Identify which cell holds the provided text, then report its (x, y) central coordinate. 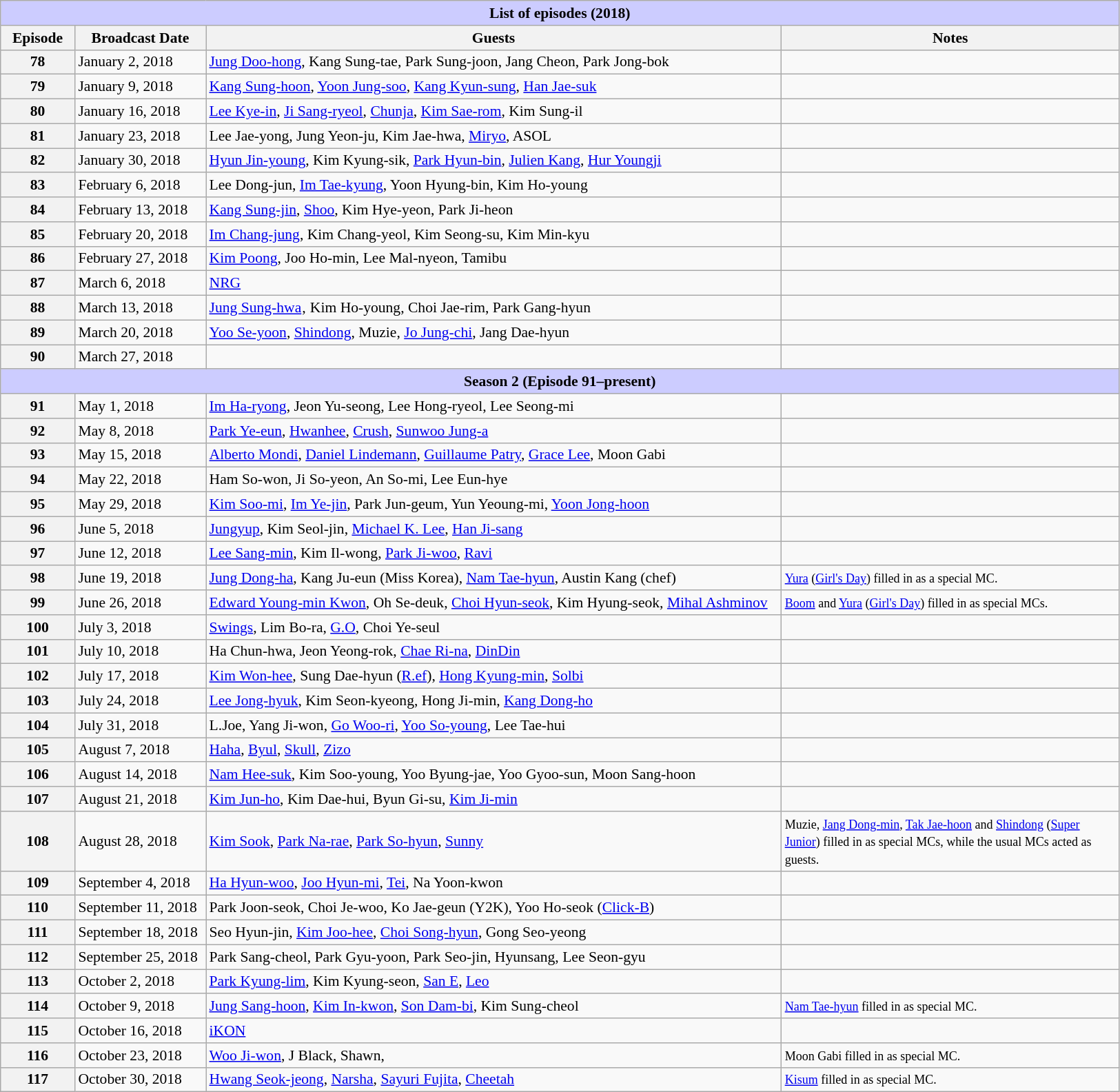
February 6, 2018 (140, 185)
84 (38, 210)
Episode (38, 38)
Kim Soo-mi, Im Ye-jin, Park Jun-geum, Yun Yeoung-mi, Yoon Jong-hoon (493, 505)
March 20, 2018 (140, 332)
88 (38, 308)
107 (38, 799)
Kim Poong, Joo Ho-min, Lee Mal-nyeon, Tamibu (493, 259)
March 13, 2018 (140, 308)
L.Joe, Yang Ji-won, Go Woo-ri, Yoo So-young, Lee Tae-hui (493, 725)
Haha, Byul, Skull, Zizo (493, 750)
Hwang Seok-jeong, Narsha, Sayuri Fujita, Cheetah (493, 1080)
Notes (950, 38)
Lee Sang-min, Kim Il-wong, Park Ji-woo, Ravi (493, 554)
Park Ye-eun, Hwanhee, Crush, Sunwoo Jung-a (493, 431)
September 11, 2018 (140, 908)
Kim Jun-ho, Kim Dae-hui, Byun Gi-su, Kim Ji-min (493, 799)
Broadcast Date (140, 38)
Lee Jong-hyuk, Kim Seon-kyeong, Hong Ji-min, Kang Dong-ho (493, 701)
Kang Sung-hoon, Yoon Jung-soo, Kang Kyun-sung, Han Jae-suk (493, 87)
99 (38, 603)
Nam Hee-suk, Kim Soo-young, Yoo Byung-jae, Yoo Gyoo-sun, Moon Sang-hoon (493, 775)
August 28, 2018 (140, 841)
Boom and Yura (Girl's Day) filled in as special MCs. (950, 603)
101 (38, 651)
Kang Sung-jin, Shoo, Kim Hye-yeon, Park Ji-heon (493, 210)
iKON (493, 1031)
Woo Ji-won, J Black, Shawn, (493, 1055)
September 4, 2018 (140, 883)
Park Sang-cheol, Park Gyu-yoon, Park Seo-jin, Hyunsang, Lee Seon-gyu (493, 957)
January 2, 2018 (140, 62)
Muzie, Jang Dong-min, Tak Jae-hoon and Shindong (Super Junior) filled in as special MCs, while the usual MCs acted as guests. (950, 841)
Guests (493, 38)
104 (38, 725)
Yura (Girl's Day) filled in as a special MC. (950, 578)
Kisum filled in as special MC. (950, 1080)
78 (38, 62)
92 (38, 431)
Season 2 (Episode 91–present) (560, 382)
85 (38, 234)
Moon Gabi filled in as special MC. (950, 1055)
91 (38, 406)
May 22, 2018 (140, 480)
January 30, 2018 (140, 161)
October 16, 2018 (140, 1031)
March 6, 2018 (140, 283)
Jung Sung-hwa‚ Kim Ho-young, Choi Jae-rim, Park Gang-hyun (493, 308)
Lee Dong-jun, Im Tae-kyung, Yoon Hyung-bin, Kim Ho-young (493, 185)
July 10, 2018 (140, 651)
89 (38, 332)
February 27, 2018 (140, 259)
January 9, 2018 (140, 87)
96 (38, 529)
86 (38, 259)
August 14, 2018 (140, 775)
May 8, 2018 (140, 431)
October 2, 2018 (140, 982)
Ham So-won, Ji So-yeon, An So-mi, Lee Eun-hye (493, 480)
87 (38, 283)
Lee Jae-yong, Jung Yeon-ju, Kim Jae-hwa, Miryo, ASOL (493, 136)
93 (38, 455)
83 (38, 185)
August 21, 2018 (140, 799)
79 (38, 87)
Nam Tae-hyun filled in as special MC. (950, 1007)
Lee Kye-in, Ji Sang-ryeol, Chunja, Kim Sae-rom, Kim Sung-il (493, 112)
103 (38, 701)
August 7, 2018 (140, 750)
106 (38, 775)
Jung Sang-hoon, Kim In-kwon, Son Dam-bi, Kim Sung-cheol (493, 1007)
May 29, 2018 (140, 505)
102 (38, 676)
100 (38, 627)
117 (38, 1080)
81 (38, 136)
October 30, 2018 (140, 1080)
October 9, 2018 (140, 1007)
May 15, 2018 (140, 455)
September 18, 2018 (140, 933)
Park Joon-seok, Choi Je-woo, Ko Jae-geun (Y2K), Yoo Ho-seok (Click-B) (493, 908)
94 (38, 480)
June 12, 2018 (140, 554)
March 27, 2018 (140, 357)
110 (38, 908)
June 19, 2018 (140, 578)
Im Chang-jung, Kim Chang-yeol, Kim Seong-su, Kim Min-kyu (493, 234)
116 (38, 1055)
105 (38, 750)
90 (38, 357)
115 (38, 1031)
98 (38, 578)
July 17, 2018 (140, 676)
May 1, 2018 (140, 406)
112 (38, 957)
Jung Dong-ha, Kang Ju-eun (Miss Korea), Nam Tae-hyun, Austin Kang (chef) (493, 578)
September 25, 2018 (140, 957)
Ha Hyun-woo, Joo Hyun-mi, Tei, Na Yoon-kwon (493, 883)
Yoo Se-yoon, Shindong, Muzie, Jo Jung-chi, Jang Dae-hyun (493, 332)
NRG (493, 283)
June 26, 2018 (140, 603)
July 24, 2018 (140, 701)
97 (38, 554)
111 (38, 933)
Kim Sook, Park Na-rae, Park So-hyun, Sunny (493, 841)
113 (38, 982)
July 31, 2018 (140, 725)
List of episodes (2018) (560, 13)
80 (38, 112)
January 16, 2018 (140, 112)
109 (38, 883)
Jung Doo-hong, Kang Sung-tae, Park Sung-joon, Jang Cheon, Park Jong-bok (493, 62)
June 5, 2018 (140, 529)
January 23, 2018 (140, 136)
82 (38, 161)
Kim Won-hee, Sung Dae-hyun (R.ef), Hong Kyung-min, Solbi (493, 676)
February 13, 2018 (140, 210)
Hyun Jin-young, Kim Kyung-sik, Park Hyun-bin, Julien Kang, Hur Youngji (493, 161)
108 (38, 841)
Park Kyung-lim, Kim Kyung-seon, San E, Leo (493, 982)
95 (38, 505)
114 (38, 1007)
Jungyup, Kim Seol-jin, Michael K. Lee, Han Ji-sang (493, 529)
Edward Young-min Kwon, Oh Se-deuk, Choi Hyun-seok, Kim Hyung-seok, Mihal Ashminov (493, 603)
Seo Hyun-jin, Kim Joo-hee, Choi Song-hyun, Gong Seo-yeong (493, 933)
Swings, Lim Bo-ra, G.O, Choi Ye-seul (493, 627)
Ha Chun-hwa, Jeon Yeong-rok, Chae Ri-na, DinDin (493, 651)
July 3, 2018 (140, 627)
October 23, 2018 (140, 1055)
Alberto Mondi, Daniel Lindemann, Guillaume Patry, Grace Lee, Moon Gabi (493, 455)
Im Ha-ryong, Jeon Yu-seong, Lee Hong-ryeol, Lee Seong-mi (493, 406)
February 20, 2018 (140, 234)
